Identify which cell holds the provided text, then report its (X, Y) central coordinate. 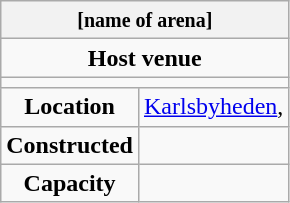
Capacity (70, 183)
Constructed (70, 145)
Karlsbyheden, (213, 107)
Location (70, 107)
[name of arena] (145, 20)
Host venue (145, 58)
